From the cell containing the given text, extract its center point as [x, y] coordinate. 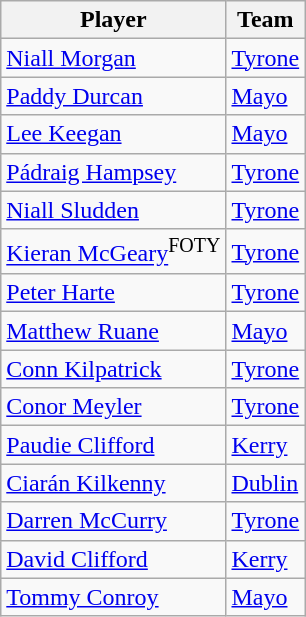
Niall Morgan [114, 58]
Player [114, 20]
Tommy Conroy [114, 597]
Conor Meyler [114, 407]
David Clifford [114, 559]
Team [266, 20]
Conn Kilpatrick [114, 369]
Niall Sludden [114, 210]
Lee Keegan [114, 134]
Ciarán Kilkenny [114, 483]
Pádraig Hampsey [114, 172]
Peter Harte [114, 293]
Matthew Ruane [114, 331]
Paddy Durcan [114, 96]
Paudie Clifford [114, 445]
Kieran McGearyFOTY [114, 252]
Dublin [266, 483]
Darren McCurry [114, 521]
